Locate the cell with the specified text and output its [x, y] center coordinate. 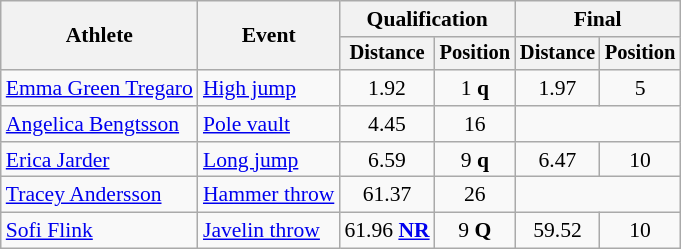
5 [640, 88]
6.59 [386, 160]
Sofi Flink [100, 231]
1.97 [558, 88]
Final [598, 19]
Angelica Bengtsson [100, 124]
61.37 [386, 195]
Event [268, 36]
61.96 NR [386, 231]
59.52 [558, 231]
26 [475, 195]
Long jump [268, 160]
4.45 [386, 124]
6.47 [558, 160]
Erica Jarder [100, 160]
Pole vault [268, 124]
9 q [475, 160]
1 q [475, 88]
Qualification [427, 19]
Athlete [100, 36]
Hammer throw [268, 195]
Emma Green Tregaro [100, 88]
1.92 [386, 88]
16 [475, 124]
9 Q [475, 231]
Tracey Andersson [100, 195]
Javelin throw [268, 231]
High jump [268, 88]
